Determine the (X, Y) coordinate at the center of the cell enclosing the given text.  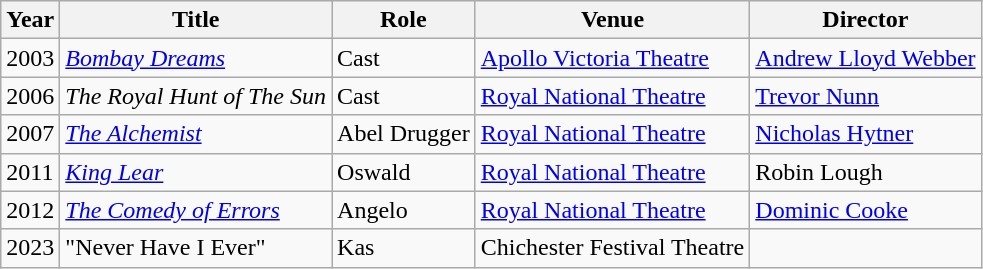
Robin Lough (866, 172)
Abel Drugger (404, 134)
Title (196, 20)
2023 (30, 248)
Andrew Lloyd Webber (866, 58)
2006 (30, 96)
King Lear (196, 172)
The Alchemist (196, 134)
2007 (30, 134)
Nicholas Hytner (866, 134)
Chichester Festival Theatre (612, 248)
Role (404, 20)
Dominic Cooke (866, 210)
Director (866, 20)
Kas (404, 248)
Angelo (404, 210)
Apollo Victoria Theatre (612, 58)
Year (30, 20)
2011 (30, 172)
2003 (30, 58)
2012 (30, 210)
Oswald (404, 172)
Trevor Nunn (866, 96)
"Never Have I Ever" (196, 248)
The Royal Hunt of The Sun (196, 96)
The Comedy of Errors (196, 210)
Venue (612, 20)
Bombay Dreams (196, 58)
